Determine the (X, Y) coordinate at the center of the cell enclosing the given text.  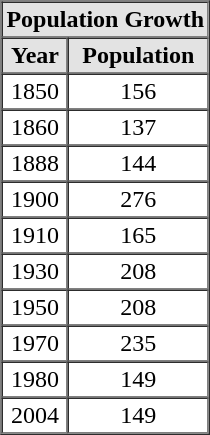
144 (138, 164)
276 (138, 200)
Year (35, 56)
1888 (35, 164)
1980 (35, 380)
1950 (35, 308)
1970 (35, 344)
1900 (35, 200)
1850 (35, 92)
Population (138, 56)
2004 (35, 416)
137 (138, 128)
165 (138, 236)
1860 (35, 128)
1910 (35, 236)
Population Growth (106, 20)
1930 (35, 272)
235 (138, 344)
156 (138, 92)
